Determine the [x, y] coordinate at the center of the cell enclosing the given text.  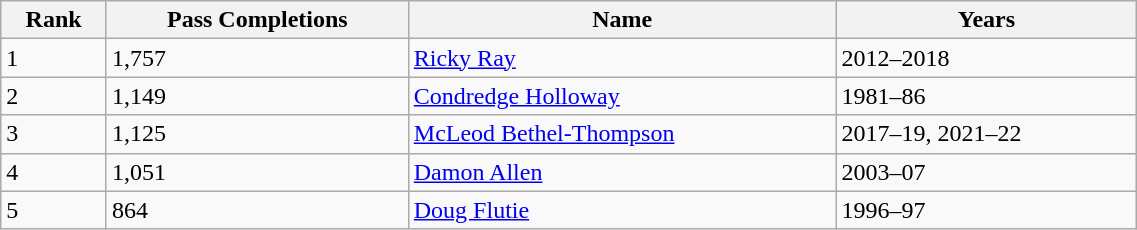
Doug Flutie [622, 210]
1,051 [257, 172]
2012–2018 [986, 58]
864 [257, 210]
Name [622, 20]
Condredge Holloway [622, 96]
3 [54, 134]
McLeod Bethel-Thompson [622, 134]
Damon Allen [622, 172]
5 [54, 210]
1 [54, 58]
2003–07 [986, 172]
Ricky Ray [622, 58]
Years [986, 20]
1,757 [257, 58]
1996–97 [986, 210]
4 [54, 172]
1981–86 [986, 96]
2 [54, 96]
1,149 [257, 96]
2017–19, 2021–22 [986, 134]
Pass Completions [257, 20]
1,125 [257, 134]
Rank [54, 20]
